Identify which cell holds the provided text, then report its (x, y) central coordinate. 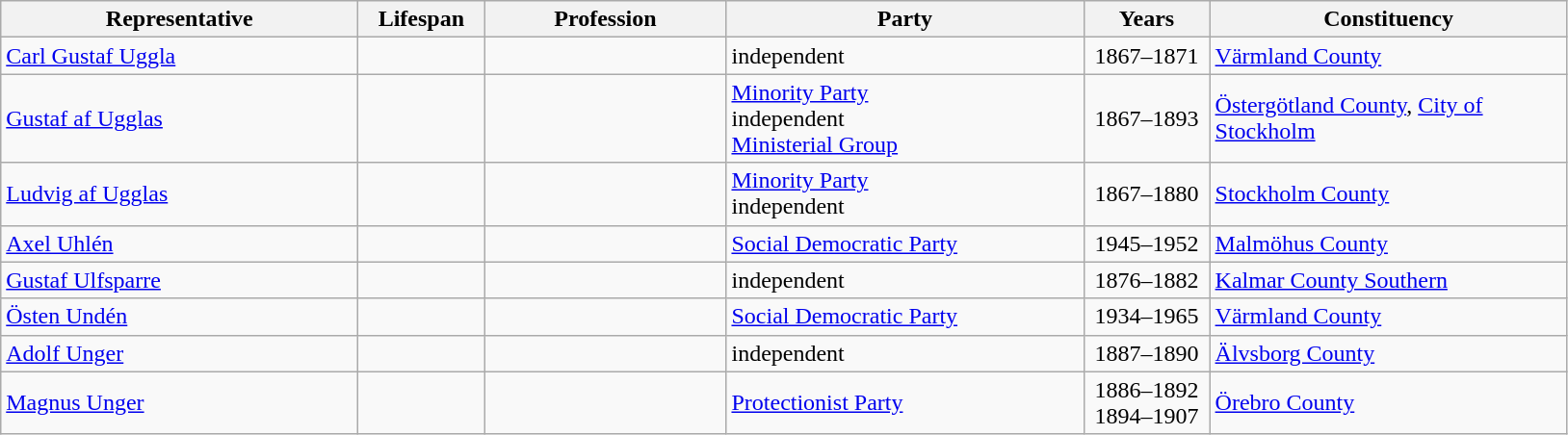
1886–18921894–1907 (1146, 402)
Lifespan (422, 19)
Representative (179, 19)
Stockholm County (1389, 194)
Malmöhus County (1389, 243)
Gustaf Ulfsparre (179, 280)
Magnus Unger (179, 402)
Party (905, 19)
1945–1952 (1146, 243)
Östergötland County, City of Stockholm (1389, 118)
Minority Party independent Ministerial Group (905, 118)
Älvsborg County (1389, 353)
Minority Party independent (905, 194)
1934–1965 (1146, 317)
Adolf Unger (179, 353)
1867–1893 (1146, 118)
Ludvig af Ugglas (179, 194)
Years (1146, 19)
1887–1890 (1146, 353)
Profession (605, 19)
Axel Uhlén (179, 243)
Kalmar County Southern (1389, 280)
1867–1871 (1146, 56)
Carl Gustaf Uggla (179, 56)
1876–1882 (1146, 280)
Constituency (1389, 19)
Gustaf af Ugglas (179, 118)
Östen Undén (179, 317)
Örebro County (1389, 402)
1867–1880 (1146, 194)
Protectionist Party (905, 402)
